For the text-containing cell, return its midpoint in (X, Y) coordinate format. 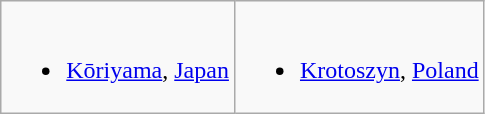
Kōriyama, Japan (118, 58)
Krotoszyn, Poland (359, 58)
